Find where the given text appears and provide that cell's center as [x, y] coordinate. 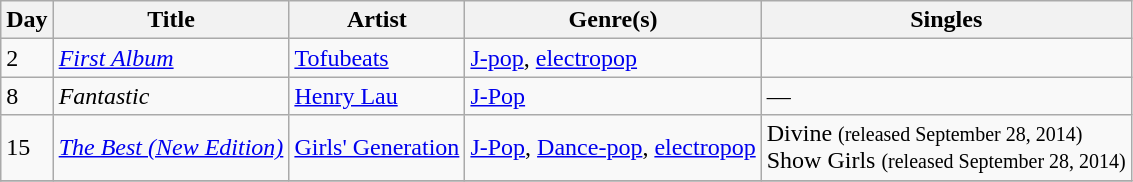
8 [27, 96]
Genre(s) [613, 20]
Fantastic [171, 96]
Henry Lau [377, 96]
J-Pop [613, 96]
Singles [946, 20]
J-Pop, Dance-pop, electropop [613, 148]
2 [27, 58]
Artist [377, 20]
Girls' Generation [377, 148]
— [946, 96]
The Best (New Edition) [171, 148]
Divine (released September 28, 2014) Show Girls (released September 28, 2014) [946, 148]
Title [171, 20]
First Album [171, 58]
J-pop, electropop [613, 58]
Day [27, 20]
Tofubeats [377, 58]
15 [27, 148]
